Search for the cell housing the specified text and yield its (X, Y) center coordinate. 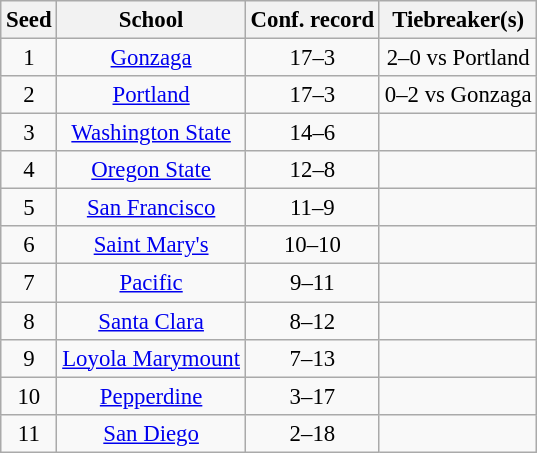
Seed (29, 20)
8–12 (312, 321)
9–11 (312, 283)
School (151, 20)
7 (29, 283)
Conf. record (312, 20)
6 (29, 245)
Washington State (151, 133)
2 (29, 95)
10–10 (312, 245)
11 (29, 433)
11–9 (312, 208)
2–0 vs Portland (458, 58)
2–18 (312, 433)
9 (29, 358)
3 (29, 133)
7–13 (312, 358)
Portland (151, 95)
Gonzaga (151, 58)
10 (29, 396)
4 (29, 170)
San Francisco (151, 208)
5 (29, 208)
Pacific (151, 283)
Tiebreaker(s) (458, 20)
1 (29, 58)
San Diego (151, 433)
14–6 (312, 133)
Santa Clara (151, 321)
Oregon State (151, 170)
3–17 (312, 396)
Pepperdine (151, 396)
Saint Mary's (151, 245)
0–2 vs Gonzaga (458, 95)
Loyola Marymount (151, 358)
12–8 (312, 170)
8 (29, 321)
